From the cell containing the given text, extract its center point as (X, Y) coordinate. 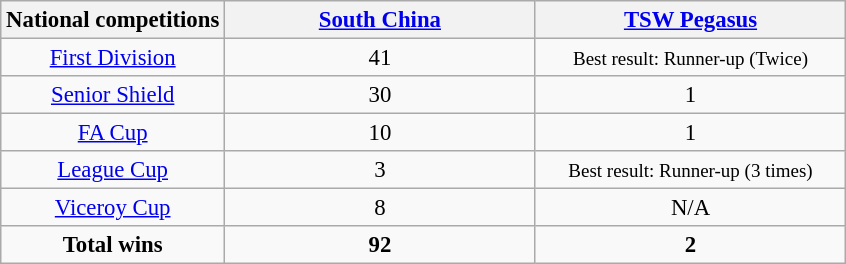
30 (380, 95)
N/A (690, 208)
South China (380, 20)
Viceroy Cup (113, 208)
10 (380, 133)
Total wins (113, 245)
National competitions (113, 20)
Best result: Runner-up (Twice) (690, 58)
TSW Pegasus (690, 20)
Best result: Runner-up (3 times) (690, 170)
First Division (113, 58)
8 (380, 208)
92 (380, 245)
Senior Shield (113, 95)
League Cup (113, 170)
FA Cup (113, 133)
41 (380, 58)
2 (690, 245)
3 (380, 170)
